Determine the (X, Y) coordinate at the center of the cell enclosing the given text.  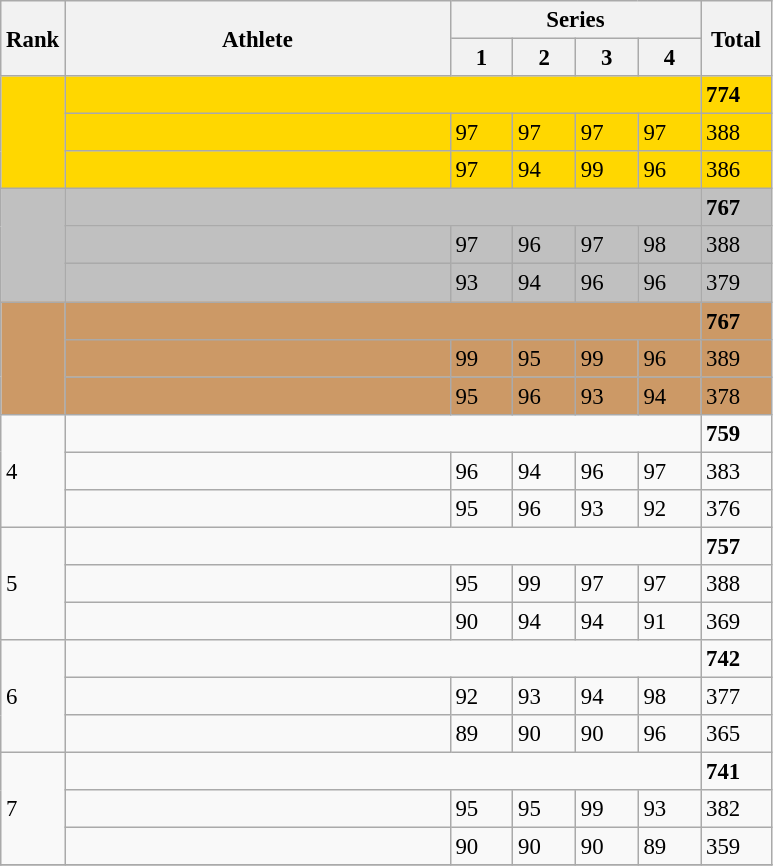
7 (33, 810)
382 (736, 809)
378 (736, 396)
1 (482, 58)
Athlete (258, 38)
Rank (33, 38)
91 (670, 621)
3 (606, 58)
359 (736, 847)
386 (736, 170)
741 (736, 772)
Total (736, 38)
369 (736, 621)
2 (544, 58)
757 (736, 546)
365 (736, 734)
774 (736, 95)
383 (736, 471)
759 (736, 433)
Series (576, 20)
379 (736, 283)
389 (736, 358)
5 (33, 584)
6 (33, 696)
377 (736, 697)
742 (736, 659)
376 (736, 509)
